Pinpoint the cell where the given text exists, returning its [x, y] midpoint coordinate. 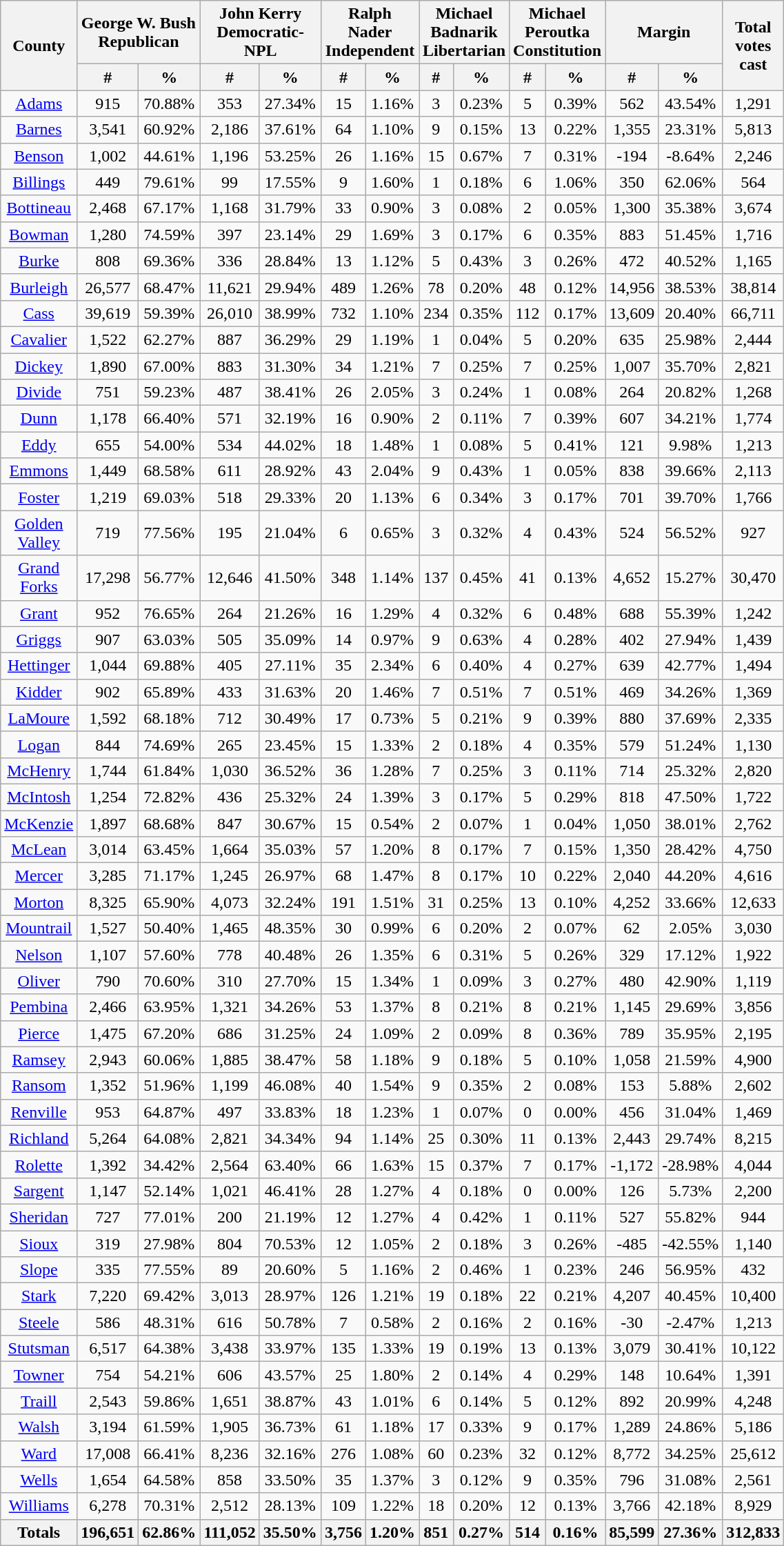
246 [632, 1270]
64 [343, 130]
8,325 [108, 902]
Walsh [39, 1427]
33.97% [290, 1349]
35.95% [691, 1033]
1,475 [108, 1033]
38.99% [290, 313]
29.94% [290, 287]
McHenry [39, 771]
Grant [39, 613]
1.39% [392, 797]
George W. BushRepublican [139, 32]
Pembina [39, 1007]
Eddy [39, 445]
Slope [39, 1270]
66.40% [170, 419]
33 [343, 208]
68.58% [170, 471]
39.66% [691, 471]
1,021 [230, 1191]
727 [108, 1217]
74.69% [170, 744]
1,355 [632, 130]
449 [108, 182]
28.84% [290, 261]
1,007 [632, 366]
790 [108, 981]
0.41% [575, 445]
38.53% [691, 287]
17.55% [290, 182]
348 [343, 578]
880 [632, 718]
10,122 [753, 1349]
McKenzie [39, 823]
Mountrail [39, 929]
137 [436, 578]
Total votes cast [753, 46]
1,469 [753, 1112]
1.01% [392, 1401]
1,199 [230, 1086]
Steele [39, 1322]
65.89% [170, 692]
-30 [632, 1322]
562 [632, 103]
0.30% [481, 1138]
63.40% [290, 1165]
135 [343, 1349]
1.05% [392, 1244]
Michael Peroutka Constitution [557, 32]
61.84% [170, 771]
23.31% [691, 130]
4,248 [753, 1401]
7,220 [108, 1296]
0.48% [575, 613]
56.52% [691, 533]
23.45% [290, 744]
Bottineau [39, 208]
5,186 [753, 1427]
Traill [39, 1401]
1.23% [392, 1112]
27.36% [691, 1532]
6,278 [108, 1506]
436 [230, 797]
67.20% [170, 1033]
Bowman [39, 235]
112 [528, 313]
53 [343, 1007]
53.25% [290, 156]
48.35% [290, 929]
27.34% [290, 103]
1.60% [392, 182]
808 [108, 261]
456 [632, 1112]
33.50% [290, 1480]
191 [343, 902]
3,756 [343, 1532]
Stark [39, 1296]
579 [632, 744]
1,147 [108, 1191]
1,178 [108, 419]
21.59% [691, 1060]
71.17% [170, 876]
74.59% [170, 235]
2,543 [108, 1401]
31.63% [290, 692]
Hettinger [39, 666]
Grand Forks [39, 578]
1,449 [108, 471]
31.08% [691, 1480]
37.61% [290, 130]
County [39, 46]
1,168 [230, 208]
4,044 [753, 1165]
Ralph NaderIndependent [370, 32]
1,242 [753, 613]
25.98% [691, 339]
69.42% [170, 1296]
732 [343, 313]
1,107 [108, 955]
1.51% [392, 902]
67.17% [170, 208]
1,766 [753, 497]
LaMoure [39, 718]
6,517 [108, 1349]
701 [632, 497]
2.04% [392, 471]
38.01% [691, 823]
2,246 [753, 156]
1,744 [108, 771]
12,646 [230, 578]
32.19% [290, 419]
480 [632, 981]
1,392 [108, 1165]
0.63% [481, 640]
796 [632, 1480]
Pierce [39, 1033]
3,674 [753, 208]
1,527 [108, 929]
31.79% [290, 208]
58 [343, 1060]
44.61% [170, 156]
35.70% [691, 366]
John KerryDemocratic-NPL [261, 32]
20.60% [290, 1270]
78 [436, 287]
38.87% [290, 1401]
1,300 [632, 208]
31.25% [290, 1033]
778 [230, 955]
63.45% [170, 850]
51.24% [691, 744]
70.53% [290, 1244]
607 [632, 419]
15.27% [691, 578]
31.30% [290, 366]
329 [632, 955]
34.34% [290, 1138]
851 [436, 1532]
68 [343, 876]
70.31% [170, 1506]
1.48% [392, 445]
46.41% [290, 1191]
688 [632, 613]
63.95% [170, 1007]
4,900 [753, 1060]
1,289 [632, 1427]
514 [528, 1532]
518 [230, 497]
847 [230, 823]
195 [230, 533]
616 [230, 1322]
72.82% [170, 797]
2,466 [108, 1007]
10 [528, 876]
3,194 [108, 1427]
40.48% [290, 955]
66,711 [753, 313]
1,291 [753, 103]
11 [528, 1138]
35.50% [290, 1532]
41 [528, 578]
34.42% [170, 1165]
-28.98% [691, 1165]
10.64% [691, 1375]
38.47% [290, 1060]
611 [230, 471]
2,762 [753, 823]
68.47% [170, 287]
1.12% [392, 261]
66 [343, 1165]
0.40% [481, 666]
27.94% [691, 640]
31 [436, 902]
Totals [39, 1532]
44.20% [691, 876]
26,010 [230, 313]
69.36% [170, 261]
Benson [39, 156]
0.99% [392, 929]
1,465 [230, 929]
42.90% [691, 981]
4,073 [230, 902]
-42.55% [691, 1244]
55.82% [691, 1217]
564 [753, 182]
-485 [632, 1244]
43.54% [691, 103]
265 [230, 744]
Nelson [39, 955]
Emmons [39, 471]
28 [343, 1191]
62.27% [170, 339]
353 [230, 103]
17,298 [108, 578]
42.77% [691, 666]
Ransom [39, 1086]
1.06% [575, 182]
1.47% [392, 876]
46.08% [290, 1086]
5.73% [691, 1191]
20.40% [691, 313]
402 [632, 640]
1.13% [392, 497]
23.14% [290, 235]
66.41% [170, 1454]
111,052 [230, 1532]
52.14% [170, 1191]
Ramsey [39, 1060]
32.24% [290, 902]
887 [230, 339]
14,956 [632, 287]
2,820 [753, 771]
Richland [39, 1138]
0.45% [481, 578]
Dickey [39, 366]
1,219 [108, 497]
-194 [632, 156]
153 [632, 1086]
Divide [39, 393]
2.34% [392, 666]
3,285 [108, 876]
1,890 [108, 366]
655 [108, 445]
Ward [39, 1454]
1,002 [108, 156]
1,030 [230, 771]
77.01% [170, 1217]
Towner [39, 1375]
1.19% [392, 339]
2,335 [753, 718]
47.50% [691, 797]
0.67% [481, 156]
77.56% [170, 533]
3,766 [632, 1506]
94 [343, 1138]
60 [436, 1454]
50.40% [170, 929]
497 [230, 1112]
1.35% [392, 955]
68.68% [170, 823]
3,014 [108, 850]
40.45% [691, 1296]
39.70% [691, 497]
28.97% [290, 1296]
76.65% [170, 613]
40.52% [691, 261]
1,654 [108, 1480]
310 [230, 981]
1,058 [632, 1060]
Kidder [39, 692]
0.42% [481, 1217]
39,619 [108, 313]
1,245 [230, 876]
350 [632, 182]
1,254 [108, 797]
51.96% [170, 1086]
28.42% [691, 850]
Rolette [39, 1165]
712 [230, 718]
50.78% [290, 1322]
818 [632, 797]
Margin [664, 32]
32.16% [290, 1454]
1.54% [392, 1086]
37.69% [691, 718]
1,140 [753, 1244]
639 [632, 666]
48.31% [170, 1322]
33.66% [691, 902]
1,350 [632, 850]
1,716 [753, 235]
31.04% [691, 1112]
1,651 [230, 1401]
30,470 [753, 578]
0.33% [481, 1427]
Sargent [39, 1191]
5.88% [691, 1086]
1.22% [392, 1506]
12,633 [753, 902]
336 [230, 261]
34.21% [691, 419]
3,438 [230, 1349]
Logan [39, 744]
1.69% [392, 235]
2,113 [753, 471]
24.86% [691, 1427]
60.92% [170, 130]
2,444 [753, 339]
4,252 [632, 902]
11,621 [230, 287]
Burleigh [39, 287]
26.97% [290, 876]
489 [343, 287]
1,439 [753, 640]
907 [108, 640]
Mercer [39, 876]
1,922 [753, 955]
319 [108, 1244]
34.25% [691, 1454]
Stutsman [39, 1349]
2,512 [230, 1506]
Burke [39, 261]
804 [230, 1244]
99 [230, 182]
4,652 [632, 578]
30.67% [290, 823]
68.18% [170, 718]
606 [230, 1375]
27.11% [290, 666]
505 [230, 640]
719 [108, 533]
8,772 [632, 1454]
0.65% [392, 533]
234 [436, 313]
469 [632, 692]
9.98% [691, 445]
Golden Valley [39, 533]
44.02% [290, 445]
196,651 [108, 1532]
McIntosh [39, 797]
312,833 [753, 1532]
953 [108, 1112]
1,196 [230, 156]
38,814 [753, 287]
2,040 [632, 876]
1.29% [392, 613]
472 [632, 261]
57 [343, 850]
Cass [39, 313]
276 [343, 1454]
56.77% [170, 578]
2,186 [230, 130]
1,522 [108, 339]
27.70% [290, 981]
1,885 [230, 1060]
0.37% [481, 1165]
1,119 [753, 981]
Renville [39, 1112]
35.03% [290, 850]
36.29% [290, 339]
20.99% [691, 1401]
0.97% [392, 640]
1,391 [753, 1375]
28.13% [290, 1506]
17,008 [108, 1454]
2,195 [753, 1033]
487 [230, 393]
61.59% [170, 1427]
25,612 [753, 1454]
3,079 [632, 1349]
Billings [39, 182]
89 [230, 1270]
Griggs [39, 640]
79.61% [170, 182]
4,750 [753, 850]
Wells [39, 1480]
62 [632, 929]
64.58% [170, 1480]
1,722 [753, 797]
Morton [39, 902]
34 [343, 366]
40 [343, 1086]
21.26% [290, 613]
0.28% [575, 640]
59.23% [170, 393]
405 [230, 666]
1.09% [392, 1033]
59.86% [170, 1401]
29.74% [691, 1138]
844 [108, 744]
1,774 [753, 419]
2,443 [632, 1138]
70.60% [170, 981]
41.50% [290, 578]
35.09% [290, 640]
1,050 [632, 823]
26,577 [108, 287]
148 [632, 1375]
1,165 [753, 261]
0.58% [392, 1322]
Michael Badnarik Libertarian [465, 32]
36.73% [290, 1427]
35.38% [691, 208]
60.06% [170, 1060]
-8.64% [691, 156]
858 [230, 1480]
-1,172 [632, 1165]
2,468 [108, 208]
524 [632, 533]
1,369 [753, 692]
2,561 [753, 1480]
1,897 [108, 823]
51.45% [691, 235]
28.92% [290, 471]
57.60% [170, 955]
3,856 [753, 1007]
62.86% [170, 1532]
29.33% [290, 497]
33.83% [290, 1112]
4,616 [753, 876]
892 [632, 1401]
1,352 [108, 1086]
2,943 [108, 1060]
1,321 [230, 1007]
686 [230, 1033]
42.18% [691, 1506]
Dunn [39, 419]
8,236 [230, 1454]
0.54% [392, 823]
534 [230, 445]
1,280 [108, 235]
754 [108, 1375]
902 [108, 692]
21.04% [290, 533]
838 [632, 471]
1,905 [230, 1427]
69.88% [170, 666]
1.26% [392, 287]
Williams [39, 1506]
1,130 [753, 744]
200 [230, 1217]
30 [343, 929]
3,030 [753, 929]
36 [343, 771]
8,929 [753, 1506]
64.38% [170, 1349]
14 [343, 640]
1,494 [753, 666]
59.39% [170, 313]
8,215 [753, 1138]
77.55% [170, 1270]
1,592 [108, 718]
0.36% [575, 1033]
62.06% [691, 182]
Sioux [39, 1244]
Cavalier [39, 339]
2,200 [753, 1191]
48 [528, 287]
789 [632, 1033]
2,602 [753, 1086]
3,013 [230, 1296]
McLean [39, 850]
55.39% [691, 613]
30.49% [290, 718]
17.12% [691, 955]
433 [230, 692]
1,044 [108, 666]
335 [108, 1270]
571 [230, 419]
Oliver [39, 981]
915 [108, 103]
Sheridan [39, 1217]
1,145 [632, 1007]
1.34% [392, 981]
1.46% [392, 692]
-2.47% [691, 1322]
1.08% [392, 1454]
635 [632, 339]
36.52% [290, 771]
61 [343, 1427]
0.24% [481, 393]
10,400 [753, 1296]
56.95% [691, 1270]
Foster [39, 497]
5,813 [753, 130]
2,564 [230, 1165]
0.19% [481, 1349]
20.82% [691, 393]
43.57% [290, 1375]
67.00% [170, 366]
70.88% [170, 103]
69.03% [170, 497]
29.69% [691, 1007]
714 [632, 771]
1,664 [230, 850]
397 [230, 235]
1.28% [392, 771]
586 [108, 1322]
3,541 [108, 130]
Adams [39, 103]
13,609 [632, 313]
1.63% [392, 1165]
1.80% [392, 1375]
1,268 [753, 393]
21.19% [290, 1217]
85,599 [632, 1532]
121 [632, 445]
4,207 [632, 1296]
32 [528, 1454]
432 [753, 1270]
Barnes [39, 130]
54.00% [170, 445]
751 [108, 393]
5,264 [108, 1138]
27.98% [170, 1244]
527 [632, 1217]
0.46% [481, 1270]
0.34% [481, 497]
38.41% [290, 393]
30.41% [691, 1349]
952 [108, 613]
22 [528, 1296]
0.73% [392, 718]
64.08% [170, 1138]
63.03% [170, 640]
927 [753, 533]
65.90% [170, 902]
64.87% [170, 1112]
944 [753, 1217]
109 [343, 1506]
54.21% [170, 1375]
